Identify which cell holds the provided text, then report its [x, y] central coordinate. 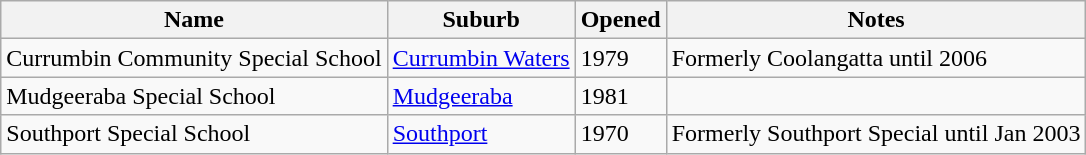
Currumbin Waters [481, 58]
Southport Special School [194, 134]
Formerly Coolangatta until 2006 [876, 58]
Mudgeeraba [481, 96]
Southport [481, 134]
1970 [620, 134]
1981 [620, 96]
Name [194, 20]
Mudgeeraba Special School [194, 96]
Notes [876, 20]
Formerly Southport Special until Jan 2003 [876, 134]
Currumbin Community Special School [194, 58]
Opened [620, 20]
Suburb [481, 20]
1979 [620, 58]
